Identify which cell holds the provided text, then report its (x, y) central coordinate. 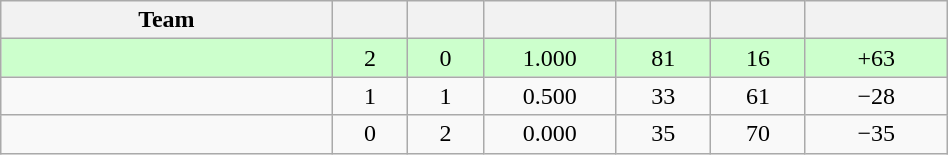
16 (758, 58)
−28 (876, 96)
+63 (876, 58)
33 (664, 96)
1.000 (549, 58)
81 (664, 58)
0.500 (549, 96)
70 (758, 134)
35 (664, 134)
Team (166, 20)
61 (758, 96)
0.000 (549, 134)
−35 (876, 134)
